Return the [X, Y] coordinate for the center point of the cell that contains the specified text.  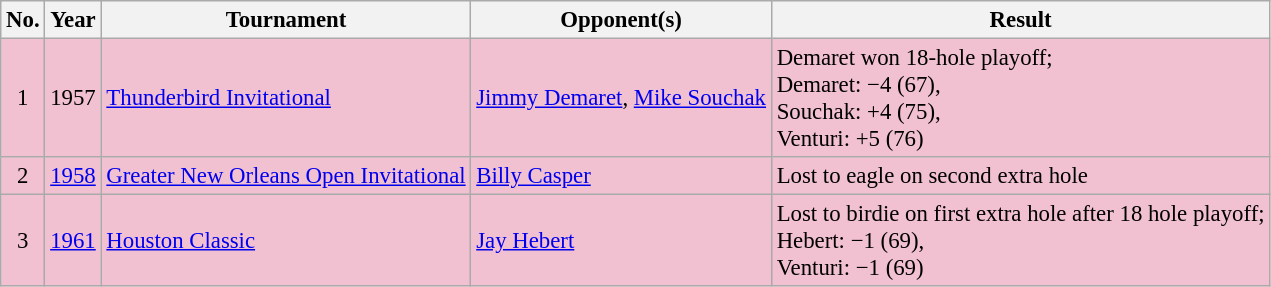
Year [73, 20]
1958 [73, 176]
3 [23, 241]
Jimmy Demaret, Mike Souchak [621, 98]
Jay Hebert [621, 241]
Opponent(s) [621, 20]
1957 [73, 98]
Lost to eagle on second extra hole [1020, 176]
No. [23, 20]
Result [1020, 20]
1 [23, 98]
Thunderbird Invitational [286, 98]
Demaret won 18-hole playoff;Demaret: −4 (67),Souchak: +4 (75),Venturi: +5 (76) [1020, 98]
Greater New Orleans Open Invitational [286, 176]
Billy Casper [621, 176]
Houston Classic [286, 241]
Lost to birdie on first extra hole after 18 hole playoff;Hebert: −1 (69),Venturi: −1 (69) [1020, 241]
1961 [73, 241]
2 [23, 176]
Tournament [286, 20]
